Search for the cell housing the specified text and yield its [X, Y] center coordinate. 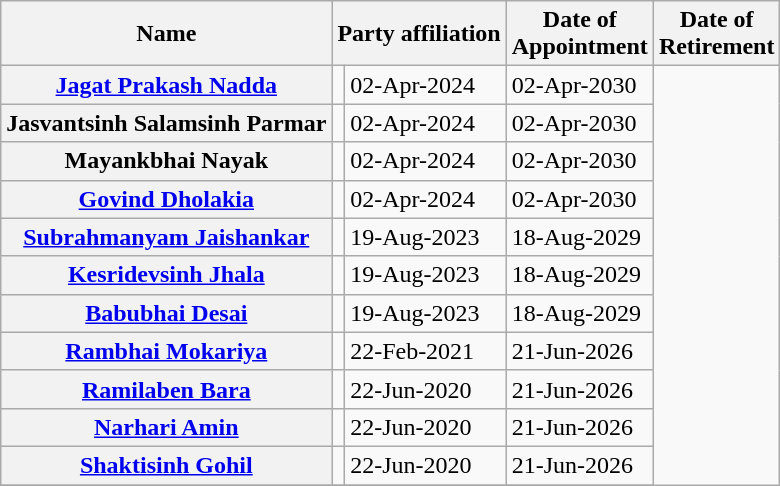
Jagat Prakash Nadda [166, 85]
Kesridevsinh Jhala [166, 275]
Date of Appointment [580, 34]
Narhari Amin [166, 427]
Name [166, 34]
Party affiliation [419, 34]
Mayankbhai Nayak [166, 161]
Date of Retirement [716, 34]
22-Feb-2021 [426, 351]
Shaktisinh Gohil [166, 465]
Ramilaben Bara [166, 389]
Subrahmanyam Jaishankar [166, 237]
Jasvantsinh Salamsinh Parmar [166, 123]
Babubhai Desai [166, 313]
Rambhai Mokariya [166, 351]
Govind Dholakia [166, 199]
